Capture the cell that displays the provided text and extract its [X, Y] central coordinate. 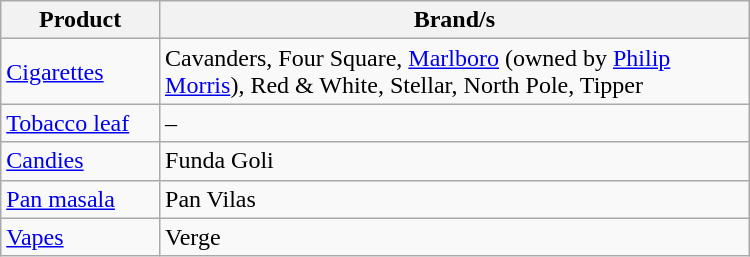
Verge [455, 237]
Cavanders, Four Square, Marlboro (owned by Philip Morris), Red & White, Stellar, North Pole, Tipper [455, 72]
Brand/s [455, 20]
Pan masala [80, 199]
Pan Vilas [455, 199]
– [455, 123]
Tobacco leaf [80, 123]
Cigarettes [80, 72]
Candies [80, 161]
Vapes [80, 237]
Product [80, 20]
Funda Goli [455, 161]
